Return the (X, Y) coordinate for the center point of the cell that contains the specified text.  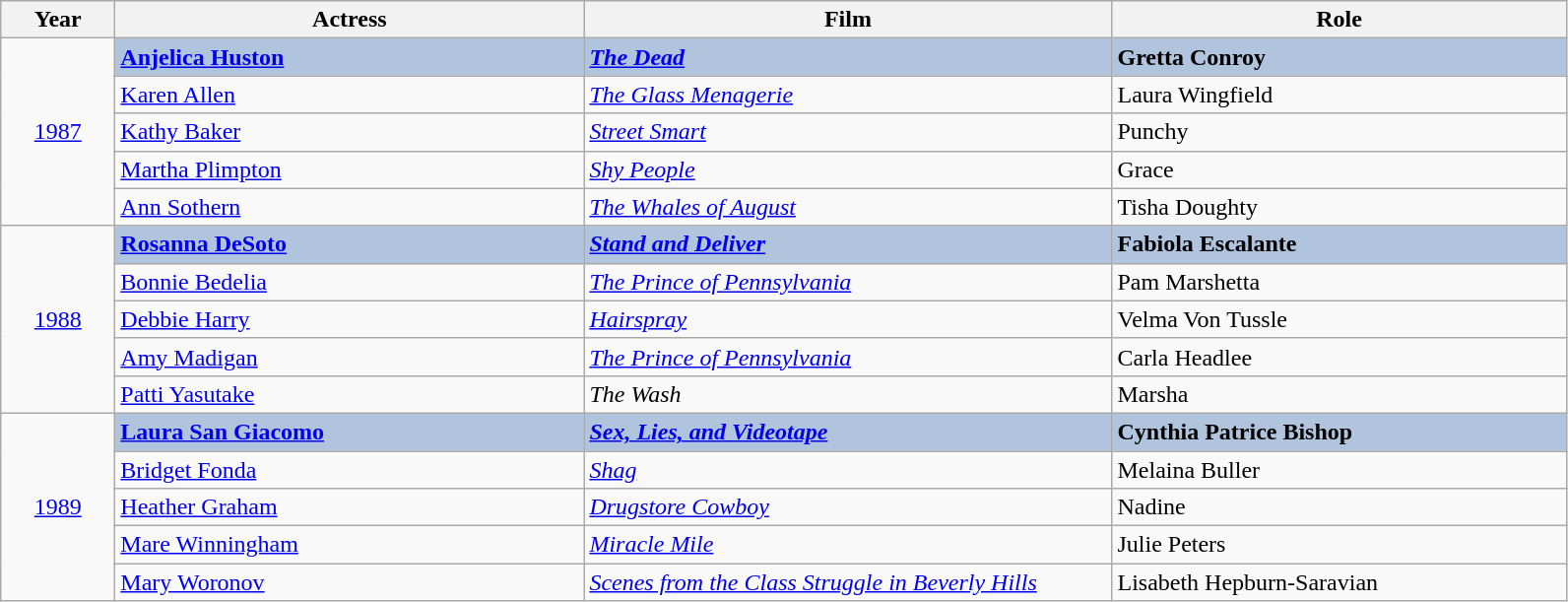
Lisabeth Hepburn-Saravian (1339, 582)
Role (1339, 20)
Gretta Conroy (1339, 57)
Pam Marshetta (1339, 282)
Grace (1339, 169)
1988 (58, 319)
Actress (350, 20)
Heather Graham (350, 507)
Sex, Lies, and Videotape (848, 432)
Martha Plimpton (350, 169)
Mary Woronov (350, 582)
Laura San Giacomo (350, 432)
Miracle Mile (848, 545)
Mare Winningham (350, 545)
Tisha Doughty (1339, 207)
Amy Madigan (350, 357)
1989 (58, 506)
Cynthia Patrice Bishop (1339, 432)
Fabiola Escalante (1339, 244)
Bonnie Bedelia (350, 282)
Julie Peters (1339, 545)
Shy People (848, 169)
Film (848, 20)
Bridget Fonda (350, 470)
Patti Yasutake (350, 394)
Drugstore Cowboy (848, 507)
Punchy (1339, 132)
The Glass Menagerie (848, 95)
Kathy Baker (350, 132)
Laura Wingfield (1339, 95)
Carla Headlee (1339, 357)
Street Smart (848, 132)
Nadine (1339, 507)
Ann Sothern (350, 207)
Rosanna DeSoto (350, 244)
Shag (848, 470)
1987 (58, 132)
Marsha (1339, 394)
Anjelica Huston (350, 57)
The Dead (848, 57)
Karen Allen (350, 95)
The Wash (848, 394)
Velma Von Tussle (1339, 319)
Hairspray (848, 319)
Debbie Harry (350, 319)
Melaina Buller (1339, 470)
Stand and Deliver (848, 244)
The Whales of August (848, 207)
Scenes from the Class Struggle in Beverly Hills (848, 582)
Year (58, 20)
